Detect which cell encompasses the target text, then output its (x, y) center coordinate. 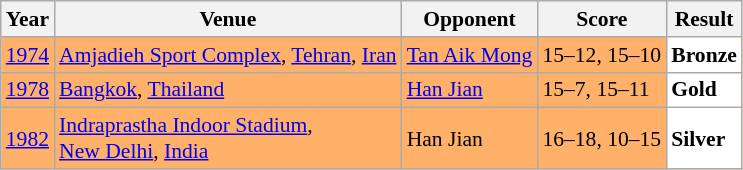
1982 (28, 138)
Bronze (704, 55)
15–12, 15–10 (602, 55)
15–7, 15–11 (602, 90)
1974 (28, 55)
Amjadieh Sport Complex, Tehran, Iran (228, 55)
Venue (228, 19)
Tan Aik Mong (470, 55)
Silver (704, 138)
Year (28, 19)
16–18, 10–15 (602, 138)
Score (602, 19)
Indraprastha Indoor Stadium, New Delhi, India (228, 138)
Result (704, 19)
Gold (704, 90)
1978 (28, 90)
Opponent (470, 19)
Bangkok, Thailand (228, 90)
